Find where the given text appears and provide that cell's center as (X, Y) coordinate. 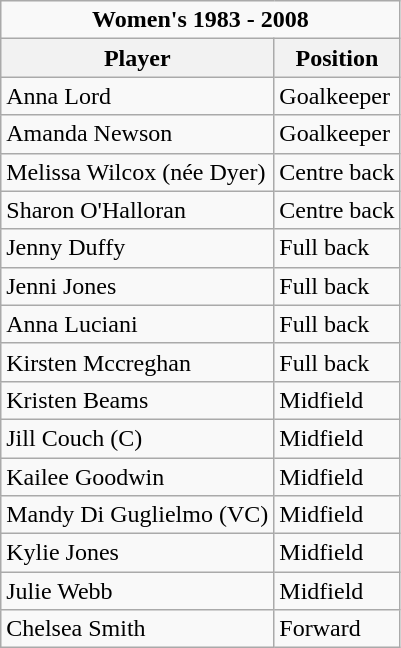
Forward (337, 629)
Kirsten Mccreghan (138, 362)
Kristen Beams (138, 400)
Chelsea Smith (138, 629)
Kylie Jones (138, 553)
Anna Lord (138, 96)
Women's 1983 - 2008 (200, 20)
Melissa Wilcox (née Dyer) (138, 172)
Position (337, 58)
Jenni Jones (138, 286)
Jenny Duffy (138, 248)
Sharon O'Halloran (138, 210)
Kailee Goodwin (138, 477)
Julie Webb (138, 591)
Jill Couch (C) (138, 438)
Player (138, 58)
Anna Luciani (138, 324)
Mandy Di Guglielmo (VC) (138, 515)
Amanda Newson (138, 134)
